From the cell containing the given text, extract its center point as [x, y] coordinate. 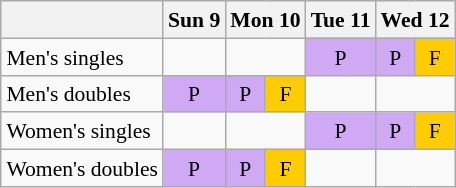
Mon 10 [265, 20]
Sun 9 [194, 20]
Tue 11 [341, 20]
Men's singles [82, 56]
Wed 12 [416, 20]
Women's singles [82, 130]
Women's doubles [82, 168]
Men's doubles [82, 94]
